Detect which cell encompasses the target text, then output its [X, Y] center coordinate. 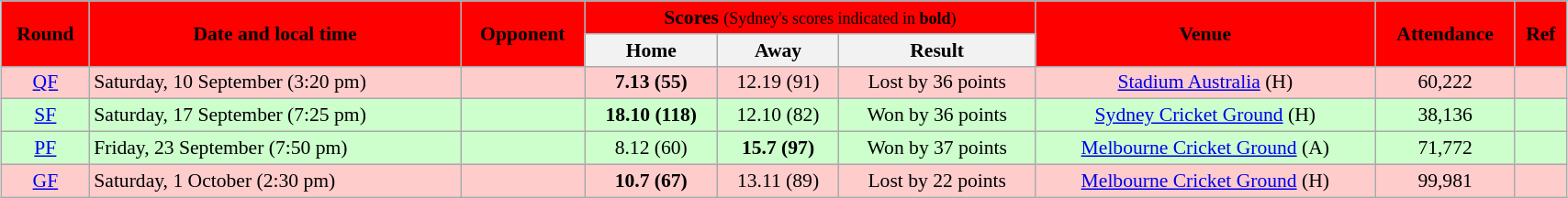
71,772 [1445, 148]
Saturday, 17 September (7:25 pm) [274, 115]
SF [46, 115]
18.10 (118) [652, 115]
Venue [1205, 33]
Home [652, 50]
Friday, 23 September (7:50 pm) [274, 148]
12.10 (82) [778, 115]
8.12 (60) [652, 148]
7.13 (55) [652, 82]
Won by 36 points [937, 115]
99,981 [1445, 181]
Melbourne Cricket Ground (H) [1205, 181]
Lost by 22 points [937, 181]
60,222 [1445, 82]
Result [937, 50]
13.11 (89) [778, 181]
Ref [1540, 33]
Melbourne Cricket Ground (A) [1205, 148]
GF [46, 181]
Won by 37 points [937, 148]
Saturday, 10 September (3:20 pm) [274, 82]
Away [778, 50]
38,136 [1445, 115]
12.19 (91) [778, 82]
10.7 (67) [652, 181]
Opponent [523, 33]
Attendance [1445, 33]
Date and local time [274, 33]
Sydney Cricket Ground (H) [1205, 115]
PF [46, 148]
Scores (Sydney's scores indicated in bold) [810, 17]
Lost by 36 points [937, 82]
15.7 (97) [778, 148]
Round [46, 33]
Stadium Australia (H) [1205, 82]
Saturday, 1 October (2:30 pm) [274, 181]
QF [46, 82]
